Find where the given text appears and provide that cell's center as (X, Y) coordinate. 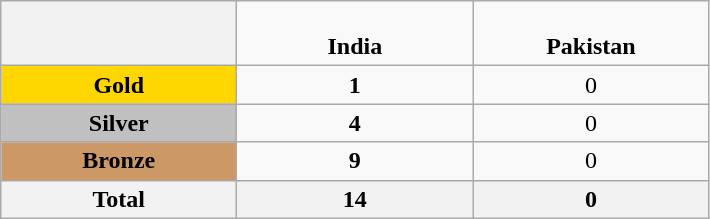
Pakistan (591, 34)
4 (355, 123)
India (355, 34)
9 (355, 161)
1 (355, 85)
Bronze (119, 161)
Total (119, 199)
Gold (119, 85)
Silver (119, 123)
14 (355, 199)
